Output the [X, Y] coordinate of the center of the cell containing the given text.  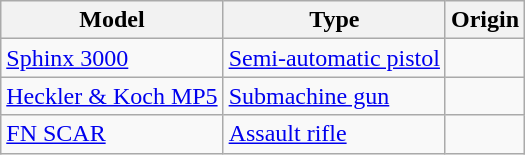
Sphinx 3000 [112, 58]
FN SCAR [112, 134]
Type [334, 20]
Assault rifle [334, 134]
Submachine gun [334, 96]
Model [112, 20]
Heckler & Koch MP5 [112, 96]
Origin [484, 20]
Semi-automatic pistol [334, 58]
